Scan for the cell matching the given text and deliver its [X, Y] coordinate at center. 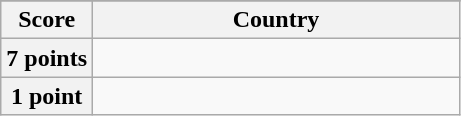
Country [276, 20]
Score [47, 20]
1 point [47, 96]
7 points [47, 58]
